Output the [X, Y] coordinate of the center of the cell containing the given text.  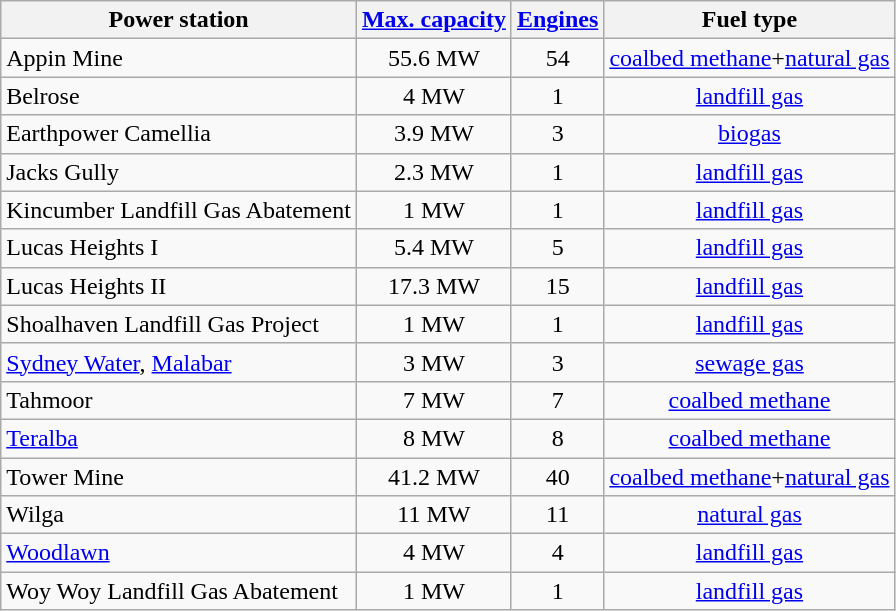
Appin Mine [179, 58]
Engines [557, 20]
55.6 MW [434, 58]
40 [557, 477]
7 MW [434, 400]
Earthpower Camellia [179, 134]
Max. capacity [434, 20]
Power station [179, 20]
Shoalhaven Landfill Gas Project [179, 324]
Lucas Heights II [179, 286]
4 [557, 553]
sewage gas [750, 362]
2.3 MW [434, 172]
Wilga [179, 515]
Lucas Heights I [179, 248]
8 [557, 438]
15 [557, 286]
Tahmoor [179, 400]
Jacks Gully [179, 172]
Fuel type [750, 20]
Teralba [179, 438]
Belrose [179, 96]
Woy Woy Landfill Gas Abatement [179, 591]
biogas [750, 134]
41.2 MW [434, 477]
8 MW [434, 438]
11 [557, 515]
11 MW [434, 515]
3.9 MW [434, 134]
5.4 MW [434, 248]
Tower Mine [179, 477]
7 [557, 400]
17.3 MW [434, 286]
Sydney Water, Malabar [179, 362]
54 [557, 58]
Woodlawn [179, 553]
3 MW [434, 362]
natural gas [750, 515]
Kincumber Landfill Gas Abatement [179, 210]
5 [557, 248]
